Return (x, y) of the center of cell containing provided text 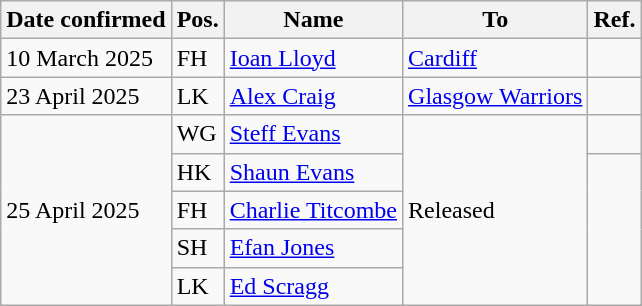
Pos. (198, 20)
Shaun Evans (313, 172)
Charlie Titcombe (313, 210)
Date confirmed (86, 20)
25 April 2025 (86, 210)
Ed Scragg (313, 286)
To (496, 20)
Efan Jones (313, 248)
23 April 2025 (86, 96)
Cardiff (496, 58)
SH (198, 248)
Released (496, 210)
Name (313, 20)
WG (198, 134)
Steff Evans (313, 134)
Ref. (614, 20)
10 March 2025 (86, 58)
Glasgow Warriors (496, 96)
Alex Craig (313, 96)
HK (198, 172)
Ioan Lloyd (313, 58)
